Identify which cell holds the provided text, then report its (X, Y) central coordinate. 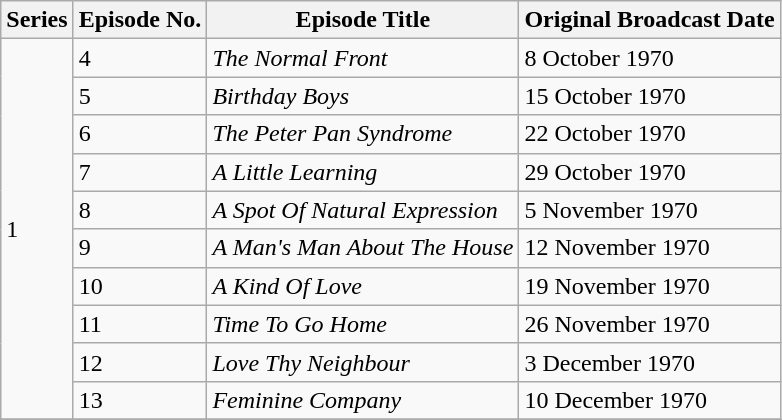
12 (140, 362)
Birthday Boys (363, 96)
Series (37, 20)
The Normal Front (363, 58)
A Little Learning (363, 172)
9 (140, 248)
Time To Go Home (363, 324)
29 October 1970 (650, 172)
22 October 1970 (650, 134)
19 November 1970 (650, 286)
11 (140, 324)
5 (140, 96)
3 December 1970 (650, 362)
10 December 1970 (650, 400)
15 October 1970 (650, 96)
Love Thy Neighbour (363, 362)
Feminine Company (363, 400)
A Man's Man About The House (363, 248)
26 November 1970 (650, 324)
A Kind Of Love (363, 286)
The Peter Pan Syndrome (363, 134)
8 (140, 210)
10 (140, 286)
Episode No. (140, 20)
8 October 1970 (650, 58)
Original Broadcast Date (650, 20)
5 November 1970 (650, 210)
13 (140, 400)
12 November 1970 (650, 248)
A Spot Of Natural Expression (363, 210)
6 (140, 134)
4 (140, 58)
7 (140, 172)
1 (37, 230)
Episode Title (363, 20)
